From the cell containing the given text, extract its center point as [x, y] coordinate. 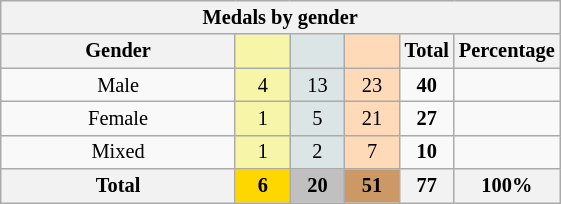
23 [372, 85]
27 [426, 118]
Medals by gender [280, 17]
Male [118, 85]
6 [262, 186]
13 [318, 85]
7 [372, 152]
51 [372, 186]
2 [318, 152]
Percentage [507, 51]
20 [318, 186]
Gender [118, 51]
21 [372, 118]
10 [426, 152]
Female [118, 118]
77 [426, 186]
100% [507, 186]
Mixed [118, 152]
5 [318, 118]
4 [262, 85]
40 [426, 85]
